Return the (X, Y) coordinate for the center point of the cell that contains the specified text.  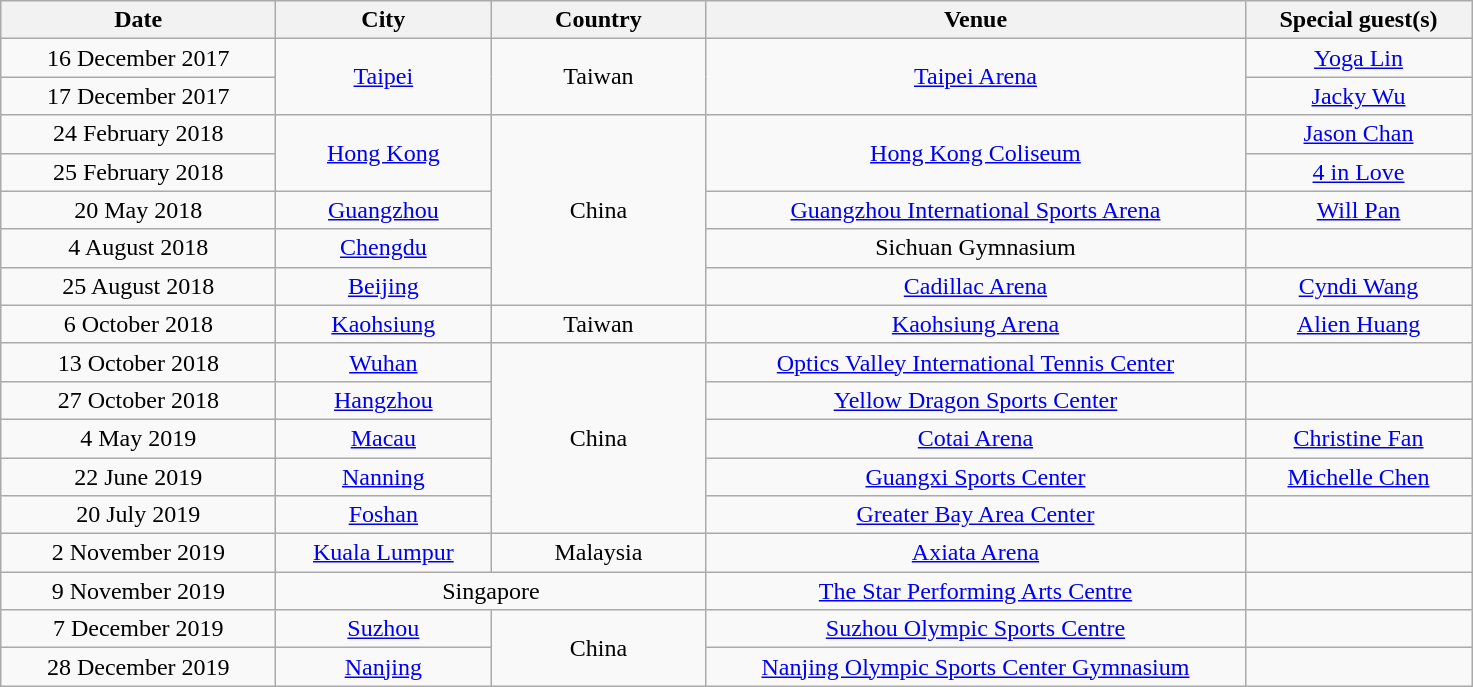
Taipei Arena (976, 77)
Cyndi Wang (1358, 286)
24 February 2018 (138, 134)
Guangzhou (384, 210)
25 February 2018 (138, 172)
Will Pan (1358, 210)
16 December 2017 (138, 58)
27 October 2018 (138, 400)
Nanning (384, 477)
25 August 2018 (138, 286)
Cotai Arena (976, 438)
Greater Bay Area Center (976, 515)
Jason Chan (1358, 134)
9 November 2019 (138, 591)
6 October 2018 (138, 324)
Foshan (384, 515)
Country (598, 20)
Hong Kong Coliseum (976, 153)
Macau (384, 438)
Alien Huang (1358, 324)
2 November 2019 (138, 553)
Kaohsiung (384, 324)
Christine Fan (1358, 438)
Suzhou (384, 629)
Malaysia (598, 553)
7 December 2019 (138, 629)
Hong Kong (384, 153)
4 May 2019 (138, 438)
The Star Performing Arts Centre (976, 591)
Special guest(s) (1358, 20)
4 in Love (1358, 172)
Optics Valley International Tennis Center (976, 362)
4 August 2018 (138, 248)
Guangzhou International Sports Arena (976, 210)
City (384, 20)
Venue (976, 20)
Nanjing (384, 667)
Michelle Chen (1358, 477)
Kaohsiung Arena (976, 324)
Yellow Dragon Sports Center (976, 400)
Suzhou Olympic Sports Centre (976, 629)
Axiata Arena (976, 553)
22 June 2019 (138, 477)
Jacky Wu (1358, 96)
Hangzhou (384, 400)
Chengdu (384, 248)
Cadillac Arena (976, 286)
Sichuan Gymnasium (976, 248)
Taipei (384, 77)
Singapore (491, 591)
Kuala Lumpur (384, 553)
Nanjing Olympic Sports Center Gymnasium (976, 667)
13 October 2018 (138, 362)
20 July 2019 (138, 515)
Wuhan (384, 362)
Guangxi Sports Center (976, 477)
Beijing (384, 286)
20 May 2018 (138, 210)
Date (138, 20)
28 December 2019 (138, 667)
Yoga Lin (1358, 58)
17 December 2017 (138, 96)
